Pinpoint the cell where the given text exists, returning its (X, Y) midpoint coordinate. 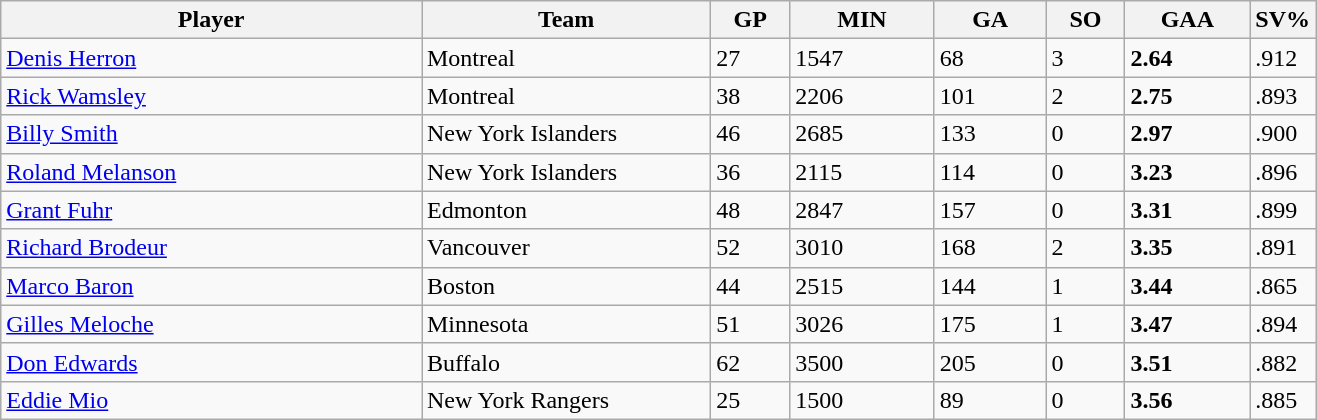
1547 (862, 58)
MIN (862, 20)
Richard Brodeur (212, 248)
Vancouver (566, 248)
2685 (862, 134)
2847 (862, 210)
3.35 (1188, 248)
Roland Melanson (212, 172)
101 (990, 96)
62 (750, 362)
3.47 (1188, 324)
Marco Baron (212, 286)
68 (990, 58)
3.56 (1188, 400)
3500 (862, 362)
.865 (1283, 286)
.912 (1283, 58)
New York Rangers (566, 400)
205 (990, 362)
.893 (1283, 96)
114 (990, 172)
51 (750, 324)
3.44 (1188, 286)
44 (750, 286)
GAA (1188, 20)
144 (990, 286)
38 (750, 96)
.899 (1283, 210)
.885 (1283, 400)
3.31 (1188, 210)
27 (750, 58)
Buffalo (566, 362)
3.51 (1188, 362)
.896 (1283, 172)
2.97 (1188, 134)
25 (750, 400)
Player (212, 20)
SO (1086, 20)
175 (990, 324)
157 (990, 210)
.882 (1283, 362)
2.75 (1188, 96)
2115 (862, 172)
Edmonton (566, 210)
Eddie Mio (212, 400)
48 (750, 210)
3026 (862, 324)
Grant Fuhr (212, 210)
.900 (1283, 134)
3010 (862, 248)
Minnesota (566, 324)
SV% (1283, 20)
3.23 (1188, 172)
Boston (566, 286)
89 (990, 400)
Denis Herron (212, 58)
Billy Smith (212, 134)
Don Edwards (212, 362)
Team (566, 20)
Gilles Meloche (212, 324)
GA (990, 20)
GP (750, 20)
2515 (862, 286)
3 (1086, 58)
.894 (1283, 324)
.891 (1283, 248)
46 (750, 134)
168 (990, 248)
36 (750, 172)
52 (750, 248)
2.64 (1188, 58)
1500 (862, 400)
2206 (862, 96)
133 (990, 134)
Rick Wamsley (212, 96)
